Output the (x, y) coordinate of the center of the cell containing the given text.  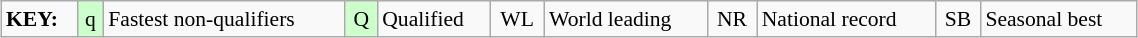
Qualified (434, 19)
National record (846, 19)
SB (958, 19)
Q (361, 19)
World leading (626, 19)
Fastest non-qualifiers (224, 19)
WL (517, 19)
q (90, 19)
KEY: (40, 19)
NR (732, 19)
Seasonal best (1058, 19)
